Return (X, Y) of the center of cell containing provided text 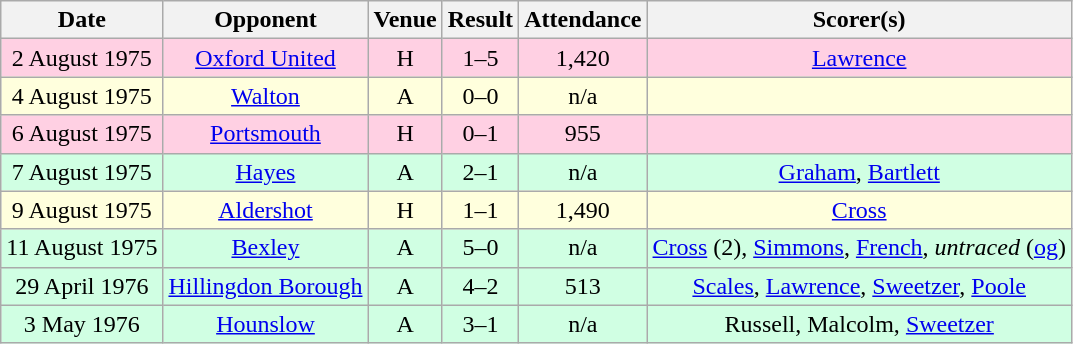
1,490 (583, 210)
1,420 (583, 58)
Opponent (266, 20)
Hounslow (266, 324)
2–1 (480, 172)
Graham, Bartlett (859, 172)
Russell, Malcolm, Sweetzer (859, 324)
3–1 (480, 324)
6 August 1975 (82, 134)
Aldershot (266, 210)
Bexley (266, 248)
1–5 (480, 58)
Walton (266, 96)
Venue (405, 20)
3 May 1976 (82, 324)
Result (480, 20)
0–1 (480, 134)
Date (82, 20)
Cross (2), Simmons, French, untraced (og) (859, 248)
0–0 (480, 96)
11 August 1975 (82, 248)
Hayes (266, 172)
955 (583, 134)
513 (583, 286)
7 August 1975 (82, 172)
1–1 (480, 210)
5–0 (480, 248)
4 August 1975 (82, 96)
Scales, Lawrence, Sweetzer, Poole (859, 286)
Lawrence (859, 58)
4–2 (480, 286)
Cross (859, 210)
Scorer(s) (859, 20)
9 August 1975 (82, 210)
Portsmouth (266, 134)
Attendance (583, 20)
2 August 1975 (82, 58)
Oxford United (266, 58)
Hillingdon Borough (266, 286)
29 April 1976 (82, 286)
